Return (x, y) of the center of cell containing provided text 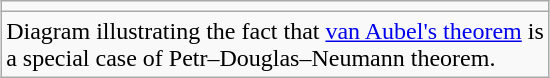
Diagram illustrating the fact that van Aubel's theorem is a special case of Petr–Douglas–Neumann theorem. (276, 44)
